From the cell containing the given text, extract its center point as [X, Y] coordinate. 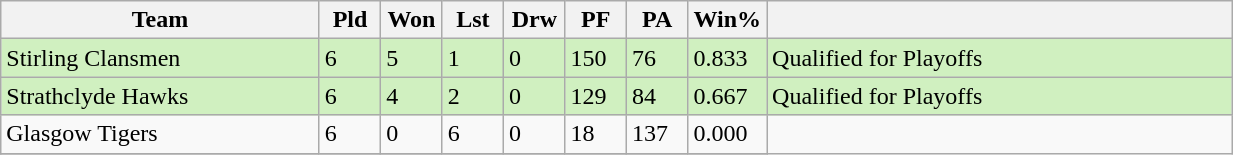
Won [412, 20]
Drw [534, 20]
84 [656, 96]
137 [656, 134]
0.833 [728, 58]
PF [596, 20]
Stirling Clansmen [160, 58]
Pld [350, 20]
Win% [728, 20]
Team [160, 20]
Lst [472, 20]
129 [596, 96]
0.667 [728, 96]
4 [412, 96]
1 [472, 58]
5 [412, 58]
PA [656, 20]
Strathclyde Hawks [160, 96]
0.000 [728, 134]
76 [656, 58]
18 [596, 134]
150 [596, 58]
2 [472, 96]
Glasgow Tigers [160, 134]
